Locate the cell with the specified text and output its [x, y] center coordinate. 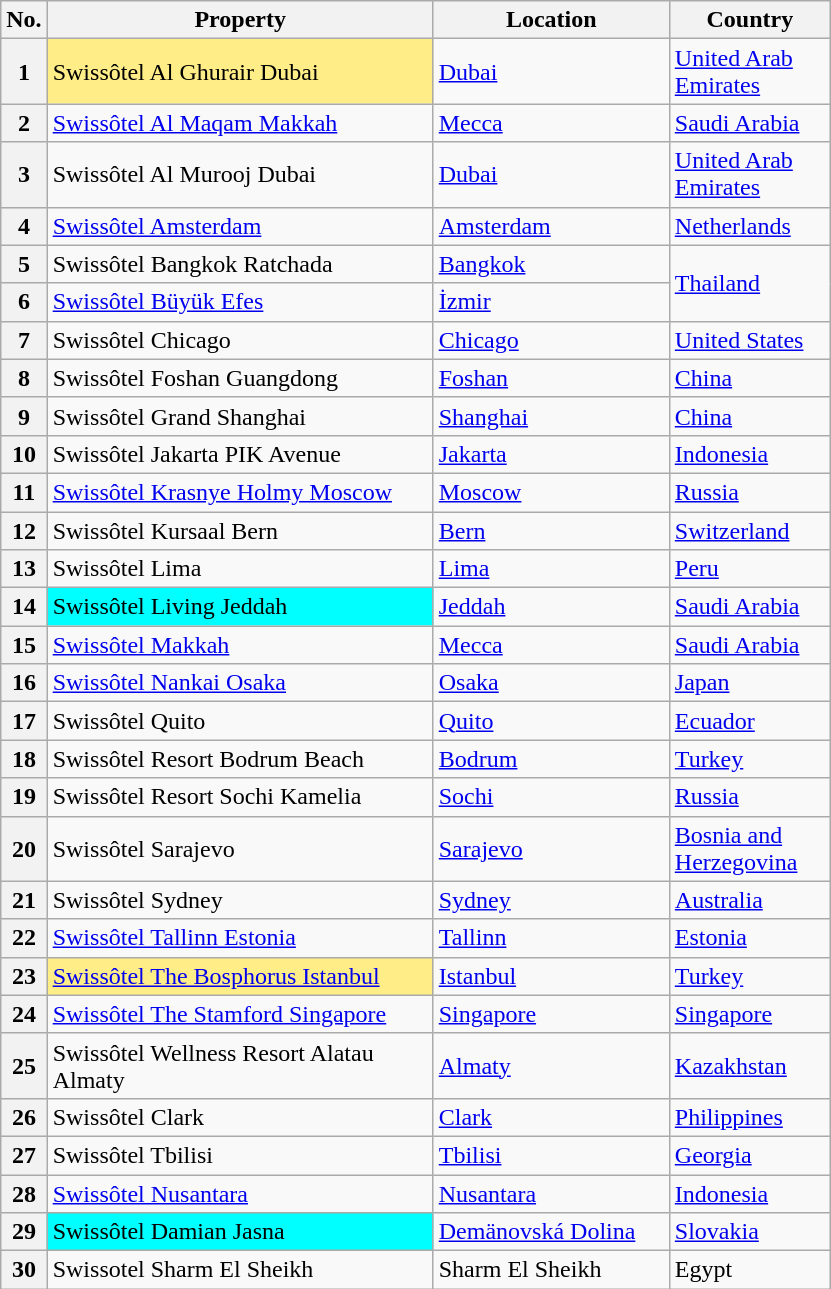
16 [24, 683]
Sydney [551, 900]
7 [24, 340]
Chicago [551, 340]
Swissôtel Grand Shanghai [240, 416]
Swissôtel Kursaal Bern [240, 531]
Swissôtel Al Maqam Makkah [240, 123]
12 [24, 531]
14 [24, 607]
8 [24, 378]
Istanbul [551, 976]
2 [24, 123]
9 [24, 416]
Thailand [750, 283]
Bangkok [551, 264]
Swissôtel Nusantara [240, 1193]
Swissôtel Lima [240, 569]
Demänovská Dolina [551, 1232]
29 [24, 1232]
Swissôtel Jakarta PIK Avenue [240, 454]
Bosnia and Herzegovina [750, 848]
Jeddah [551, 607]
21 [24, 900]
Estonia [750, 938]
Sharm El Sheikh [551, 1270]
25 [24, 1066]
15 [24, 645]
22 [24, 938]
4 [24, 226]
Australia [750, 900]
Swissôtel Büyük Efes [240, 302]
Quito [551, 721]
10 [24, 454]
Moscow [551, 492]
Swissôtel Al Ghurair Dubai [240, 72]
Swissôtel Tallinn Estonia [240, 938]
26 [24, 1117]
Shanghai [551, 416]
Property [240, 20]
Tallinn [551, 938]
Swissôtel Wellness Resort Alatau Almaty [240, 1066]
Swissôtel Amsterdam [240, 226]
Swissôtel Makkah [240, 645]
Country [750, 20]
Swissôtel Krasnye Holmy Moscow [240, 492]
28 [24, 1193]
3 [24, 174]
Philippines [750, 1117]
Kazakhstan [750, 1066]
Jakarta [551, 454]
27 [24, 1155]
Location [551, 20]
Swissôtel Bangkok Ratchada [240, 264]
Almaty [551, 1066]
1 [24, 72]
Clark [551, 1117]
20 [24, 848]
24 [24, 1014]
Tbilisi [551, 1155]
Ecuador [750, 721]
Swissôtel Resort Bodrum Beach [240, 759]
5 [24, 264]
Swissôtel Resort Sochi Kamelia [240, 797]
Swissôtel The Bosphorus Istanbul [240, 976]
Swissôtel Chicago [240, 340]
Sochi [551, 797]
Swissôtel Al Murooj Dubai [240, 174]
Swissôtel Foshan Guangdong [240, 378]
Lima [551, 569]
Nusantara [551, 1193]
11 [24, 492]
Georgia [750, 1155]
23 [24, 976]
Egypt [750, 1270]
Sarajevo [551, 848]
Japan [750, 683]
Osaka [551, 683]
30 [24, 1270]
İzmir [551, 302]
Swissôtel Damian Jasna [240, 1232]
No. [24, 20]
Amsterdam [551, 226]
Swissôtel Sydney [240, 900]
18 [24, 759]
Peru [750, 569]
6 [24, 302]
Swissôtel Tbilisi [240, 1155]
19 [24, 797]
17 [24, 721]
Bern [551, 531]
13 [24, 569]
Swissôtel Sarajevo [240, 848]
Swissôtel The Stamford Singapore [240, 1014]
Swissôtel Living Jeddah [240, 607]
United States [750, 340]
Slovakia [750, 1232]
Swissôtel Nankai Osaka [240, 683]
Switzerland [750, 531]
Foshan [551, 378]
Swissôtel Quito [240, 721]
Netherlands [750, 226]
Bodrum [551, 759]
Swissôtel Clark [240, 1117]
Swissotel Sharm El Sheikh [240, 1270]
